Output the (x, y) coordinate of the center of the cell containing the given text.  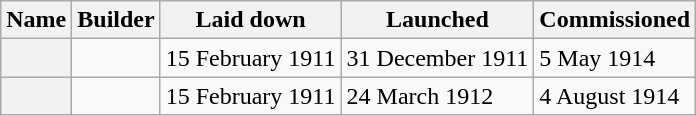
Launched (438, 20)
Builder (116, 20)
Commissioned (615, 20)
5 May 1914 (615, 58)
4 August 1914 (615, 96)
31 December 1911 (438, 58)
24 March 1912 (438, 96)
Laid down (250, 20)
Name (36, 20)
